Detect which cell encompasses the target text, then output its [X, Y] center coordinate. 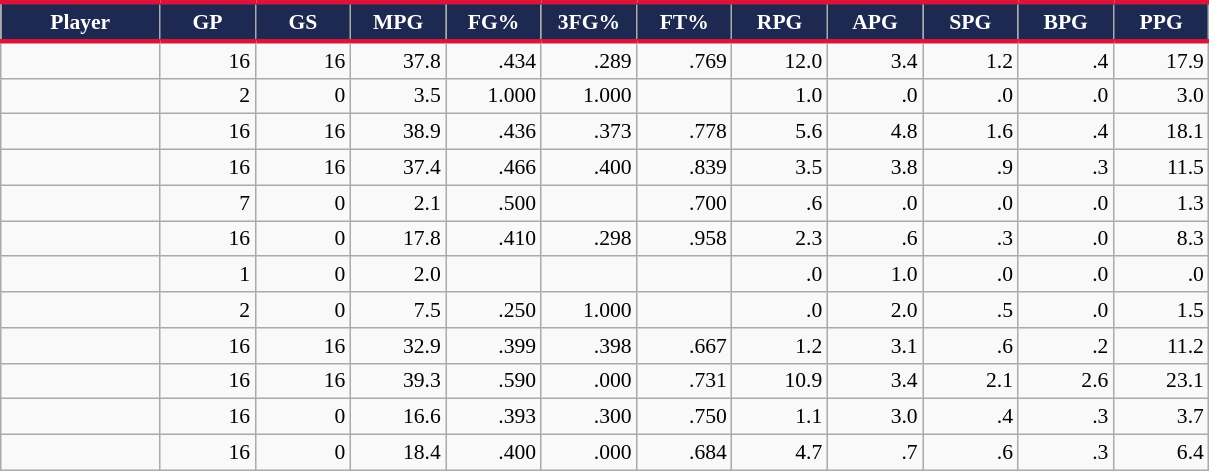
FG% [494, 22]
FT% [684, 22]
GP [208, 22]
18.1 [1161, 132]
2.6 [1066, 381]
18.4 [398, 453]
8.3 [1161, 239]
1.5 [1161, 310]
.300 [588, 417]
.839 [684, 168]
32.9 [398, 346]
2.3 [780, 239]
7 [208, 203]
.436 [494, 132]
1 [208, 275]
7.5 [398, 310]
.434 [494, 60]
SPG [970, 22]
6.4 [1161, 453]
.373 [588, 132]
.298 [588, 239]
1.1 [780, 417]
.393 [494, 417]
Player [80, 22]
3.7 [1161, 417]
1.3 [1161, 203]
.9 [970, 168]
37.4 [398, 168]
.2 [1066, 346]
GS [302, 22]
1.6 [970, 132]
.466 [494, 168]
37.8 [398, 60]
.590 [494, 381]
3.8 [874, 168]
PPG [1161, 22]
3FG% [588, 22]
39.3 [398, 381]
.7 [874, 453]
.958 [684, 239]
BPG [1066, 22]
APG [874, 22]
17.9 [1161, 60]
.399 [494, 346]
.289 [588, 60]
.250 [494, 310]
RPG [780, 22]
17.8 [398, 239]
.667 [684, 346]
.500 [494, 203]
23.1 [1161, 381]
.684 [684, 453]
11.2 [1161, 346]
11.5 [1161, 168]
5.6 [780, 132]
.769 [684, 60]
.778 [684, 132]
4.8 [874, 132]
10.9 [780, 381]
.731 [684, 381]
.410 [494, 239]
3.1 [874, 346]
16.6 [398, 417]
12.0 [780, 60]
.750 [684, 417]
.398 [588, 346]
4.7 [780, 453]
38.9 [398, 132]
MPG [398, 22]
.700 [684, 203]
.5 [970, 310]
